Capture the cell that displays the provided text and extract its [x, y] central coordinate. 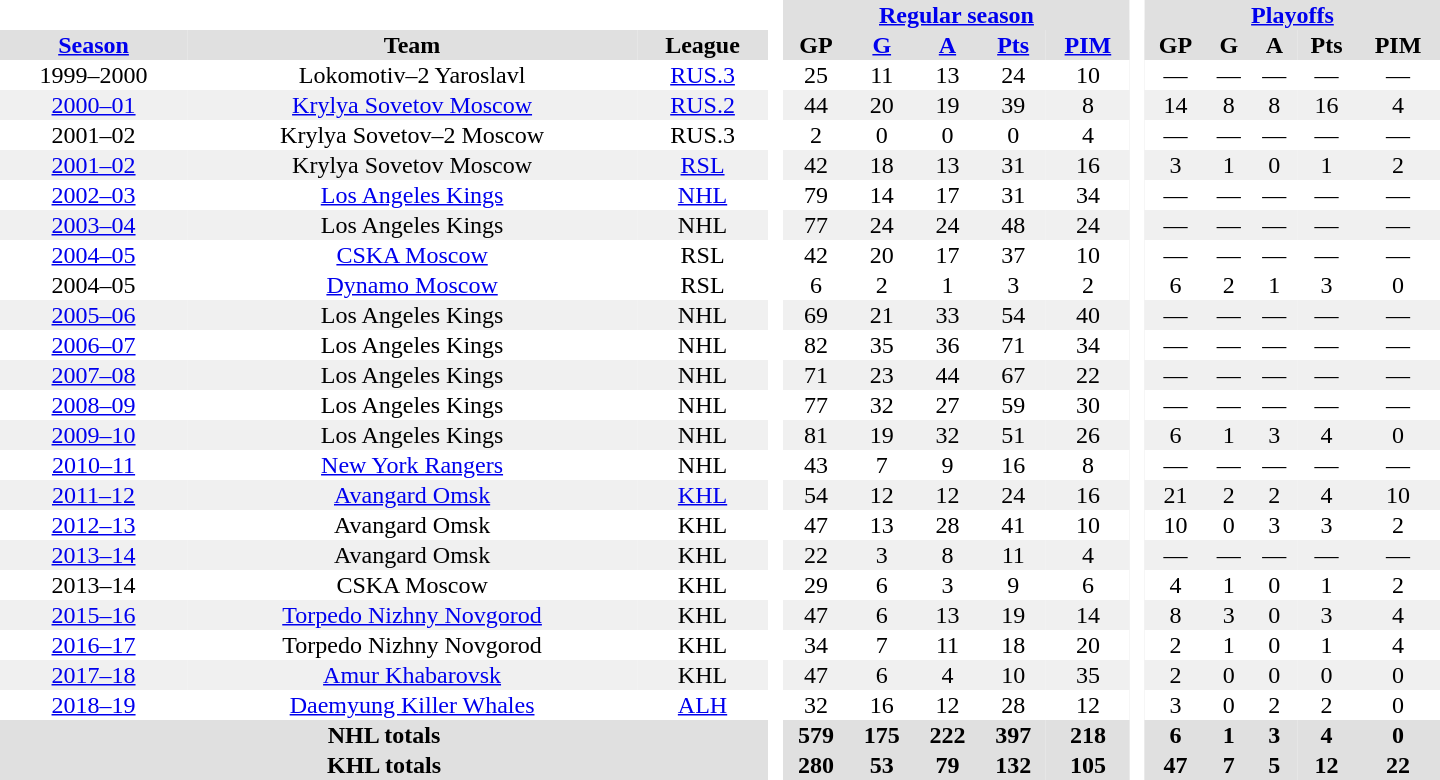
26 [1088, 435]
67 [1013, 375]
Krylya Sovetov–2 Moscow [412, 135]
222 [948, 735]
37 [1013, 255]
132 [1013, 765]
2017–18 [94, 675]
30 [1088, 405]
RUS.2 [702, 105]
2009–10 [94, 435]
Playoffs [1292, 15]
27 [948, 405]
51 [1013, 435]
KHL totals [384, 765]
2002–03 [94, 195]
Lokomotiv–2 Yaroslavl [412, 75]
2012–13 [94, 525]
2018–19 [94, 705]
New York Rangers [412, 465]
League [702, 45]
Amur Khabarovsk [412, 675]
82 [816, 345]
29 [816, 585]
280 [816, 765]
2005–06 [94, 315]
ALH [702, 705]
Season [94, 45]
81 [816, 435]
Daemyung Killer Whales [412, 705]
Regular season [956, 15]
33 [948, 315]
579 [816, 735]
2007–08 [94, 375]
41 [1013, 525]
5 [1274, 765]
397 [1013, 735]
53 [882, 765]
Team [412, 45]
2008–09 [94, 405]
2015–16 [94, 615]
2010–11 [94, 465]
2016–17 [94, 645]
105 [1088, 765]
25 [816, 75]
59 [1013, 405]
23 [882, 375]
175 [882, 735]
39 [1013, 105]
48 [1013, 225]
1999–2000 [94, 75]
69 [816, 315]
218 [1088, 735]
36 [948, 345]
Dynamo Moscow [412, 285]
2000–01 [94, 105]
43 [816, 465]
NHL totals [384, 735]
2011–12 [94, 495]
40 [1088, 315]
2006–07 [94, 345]
2003–04 [94, 225]
